Scan for the cell matching the given text and deliver its (X, Y) coordinate at center. 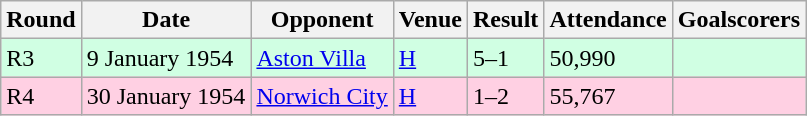
9 January 1954 (166, 58)
R4 (41, 96)
Venue (430, 20)
Goalscorers (738, 20)
R3 (41, 58)
Opponent (322, 20)
55,767 (608, 96)
30 January 1954 (166, 96)
Norwich City (322, 96)
Aston Villa (322, 58)
50,990 (608, 58)
Date (166, 20)
1–2 (505, 96)
Attendance (608, 20)
5–1 (505, 58)
Round (41, 20)
Result (505, 20)
